Return the [X, Y] coordinate for the center point of the cell that contains the specified text.  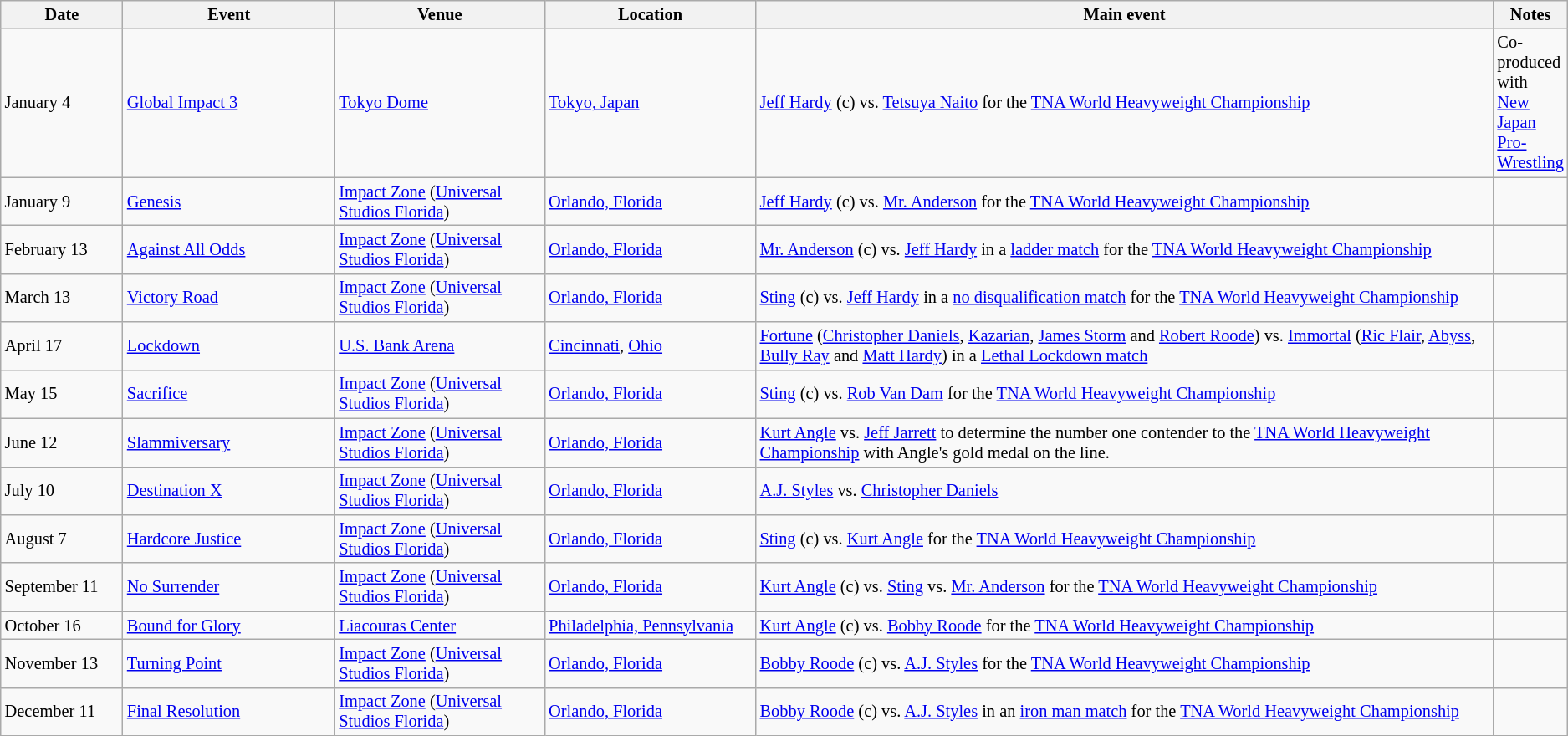
Destination X [229, 491]
Cincinnati, Ohio [650, 346]
Main event [1125, 14]
Mr. Anderson (c) vs. Jeff Hardy in a ladder match for the TNA World Heavyweight Championship [1125, 249]
U.S. Bank Arena [440, 346]
Sting (c) vs. Rob Van Dam for the TNA World Heavyweight Championship [1125, 394]
Kurt Angle vs. Jeff Jarrett to determine the number one contender to the TNA World Heavyweight Championship with Angle's gold medal on the line. [1125, 442]
November 13 [62, 663]
Sacrifice [229, 394]
Turning Point [229, 663]
Location [650, 14]
Notes [1530, 14]
December 11 [62, 712]
Lockdown [229, 346]
Tokyo, Japan [650, 103]
Jeff Hardy (c) vs. Tetsuya Naito for the TNA World Heavyweight Championship [1125, 103]
Jeff Hardy (c) vs. Mr. Anderson for the TNA World Heavyweight Championship [1125, 202]
October 16 [62, 626]
Bobby Roode (c) vs. A.J. Styles for the TNA World Heavyweight Championship [1125, 663]
Tokyo Dome [440, 103]
September 11 [62, 587]
Bound for Glory [229, 626]
Event [229, 14]
Hardcore Justice [229, 539]
Venue [440, 14]
Date [62, 14]
Kurt Angle (c) vs. Sting vs. Mr. Anderson for the TNA World Heavyweight Championship [1125, 587]
July 10 [62, 491]
August 7 [62, 539]
Kurt Angle (c) vs. Bobby Roode for the TNA World Heavyweight Championship [1125, 626]
February 13 [62, 249]
Co-produced with New Japan Pro-Wrestling [1530, 103]
Final Resolution [229, 712]
Slammiversary [229, 442]
Global Impact 3 [229, 103]
A.J. Styles vs. Christopher Daniels [1125, 491]
June 12 [62, 442]
Victory Road [229, 298]
Philadelphia, Pennsylvania [650, 626]
Liacouras Center [440, 626]
Against All Odds [229, 249]
January 9 [62, 202]
Bobby Roode (c) vs. A.J. Styles in an iron man match for the TNA World Heavyweight Championship [1125, 712]
Genesis [229, 202]
May 15 [62, 394]
Sting (c) vs. Jeff Hardy in a no disqualification match for the TNA World Heavyweight Championship [1125, 298]
March 13 [62, 298]
January 4 [62, 103]
April 17 [62, 346]
Sting (c) vs. Kurt Angle for the TNA World Heavyweight Championship [1125, 539]
No Surrender [229, 587]
